Identify which cell holds the provided text, then report its [X, Y] central coordinate. 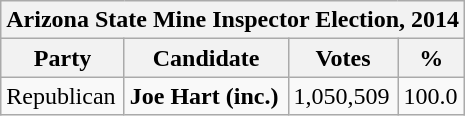
1,050,509 [343, 96]
Arizona State Mine Inspector Election, 2014 [233, 20]
Republican [62, 96]
% [432, 58]
Candidate [206, 58]
100.0 [432, 96]
Votes [343, 58]
Joe Hart (inc.) [206, 96]
Party [62, 58]
